Return the [X, Y] coordinate for the center point of the cell that contains the specified text.  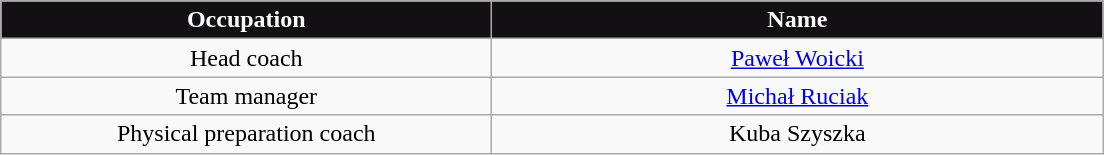
Kuba Szyszka [798, 134]
Paweł Woicki [798, 58]
Name [798, 20]
Occupation [246, 20]
Team manager [246, 96]
Physical preparation coach [246, 134]
Michał Ruciak [798, 96]
Head coach [246, 58]
